Identify which cell holds the provided text, then report its (x, y) central coordinate. 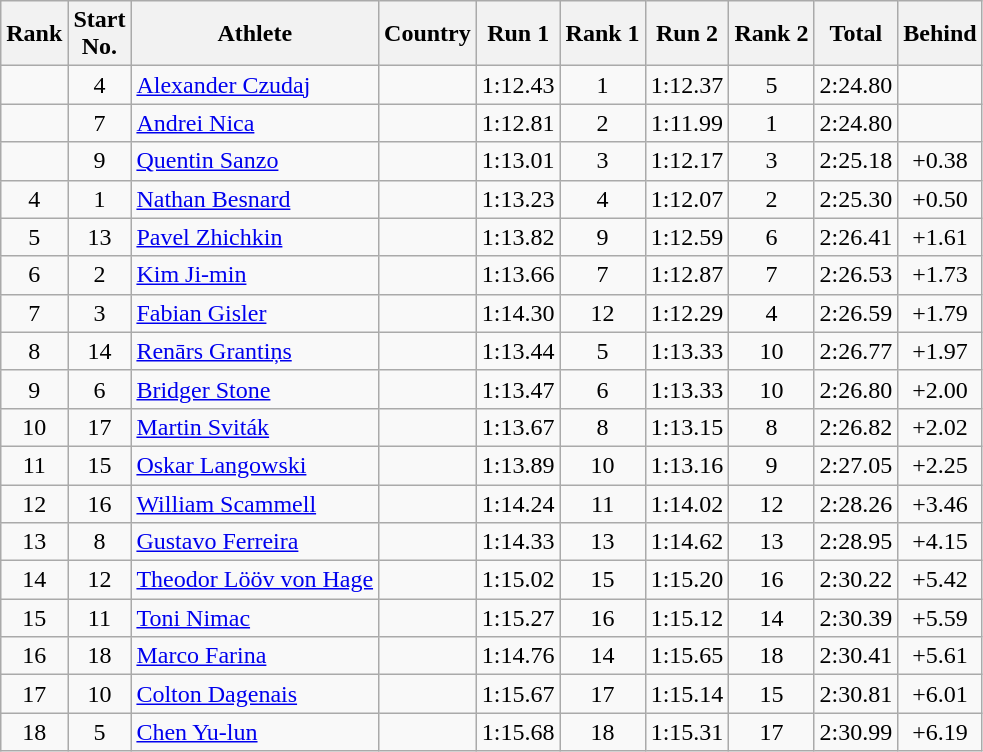
Rank 2 (772, 34)
1:14.76 (518, 656)
1:13.01 (518, 161)
1:13.23 (518, 199)
1:15.14 (687, 694)
Gustavo Ferreira (255, 542)
2:28.26 (856, 503)
2:25.18 (856, 161)
2:30.41 (856, 656)
Alexander Czudaj (255, 85)
+6.19 (940, 732)
2:26.59 (856, 313)
2:30.39 (856, 618)
1:14.62 (687, 542)
1:13.82 (518, 237)
1:12.17 (687, 161)
Total (856, 34)
+2.00 (940, 389)
1:13.67 (518, 427)
Run 1 (518, 34)
Run 2 (687, 34)
+1.79 (940, 313)
Athlete (255, 34)
Oskar Langowski (255, 465)
1:13.66 (518, 275)
+5.59 (940, 618)
2:30.99 (856, 732)
2:26.80 (856, 389)
1:15.65 (687, 656)
1:15.27 (518, 618)
1:15.20 (687, 580)
1:14.24 (518, 503)
+1.61 (940, 237)
Renārs Grantiņs (255, 351)
Bridger Stone (255, 389)
1:12.81 (518, 123)
1:12.29 (687, 313)
Chen Yu-lun (255, 732)
Rank (34, 34)
+1.73 (940, 275)
1:12.07 (687, 199)
Kim Ji-min (255, 275)
1:13.16 (687, 465)
1:13.44 (518, 351)
2:26.41 (856, 237)
Country (428, 34)
Pavel Zhichkin (255, 237)
1:15.12 (687, 618)
+2.02 (940, 427)
1:14.02 (687, 503)
Fabian Gisler (255, 313)
StartNo. (100, 34)
1:12.43 (518, 85)
1:14.30 (518, 313)
Marco Farina (255, 656)
+4.15 (940, 542)
2:26.53 (856, 275)
1:14.33 (518, 542)
1:11.99 (687, 123)
1:15.31 (687, 732)
1:15.67 (518, 694)
+0.50 (940, 199)
1:12.37 (687, 85)
1:12.87 (687, 275)
2:30.22 (856, 580)
1:12.59 (687, 237)
William Scammell (255, 503)
Martin Sviták (255, 427)
+6.01 (940, 694)
2:27.05 (856, 465)
+5.61 (940, 656)
+1.97 (940, 351)
2:25.30 (856, 199)
Theodor Lööv von Hage (255, 580)
2:28.95 (856, 542)
+0.38 (940, 161)
1:13.47 (518, 389)
+2.25 (940, 465)
2:26.82 (856, 427)
Colton Dagenais (255, 694)
+3.46 (940, 503)
+5.42 (940, 580)
1:13.89 (518, 465)
Behind (940, 34)
1:15.02 (518, 580)
Rank 1 (602, 34)
Andrei Nica (255, 123)
Toni Nimac (255, 618)
1:13.15 (687, 427)
1:15.68 (518, 732)
2:26.77 (856, 351)
Nathan Besnard (255, 199)
Quentin Sanzo (255, 161)
2:30.81 (856, 694)
